Find where the given text appears and provide that cell's center as [X, Y] coordinate. 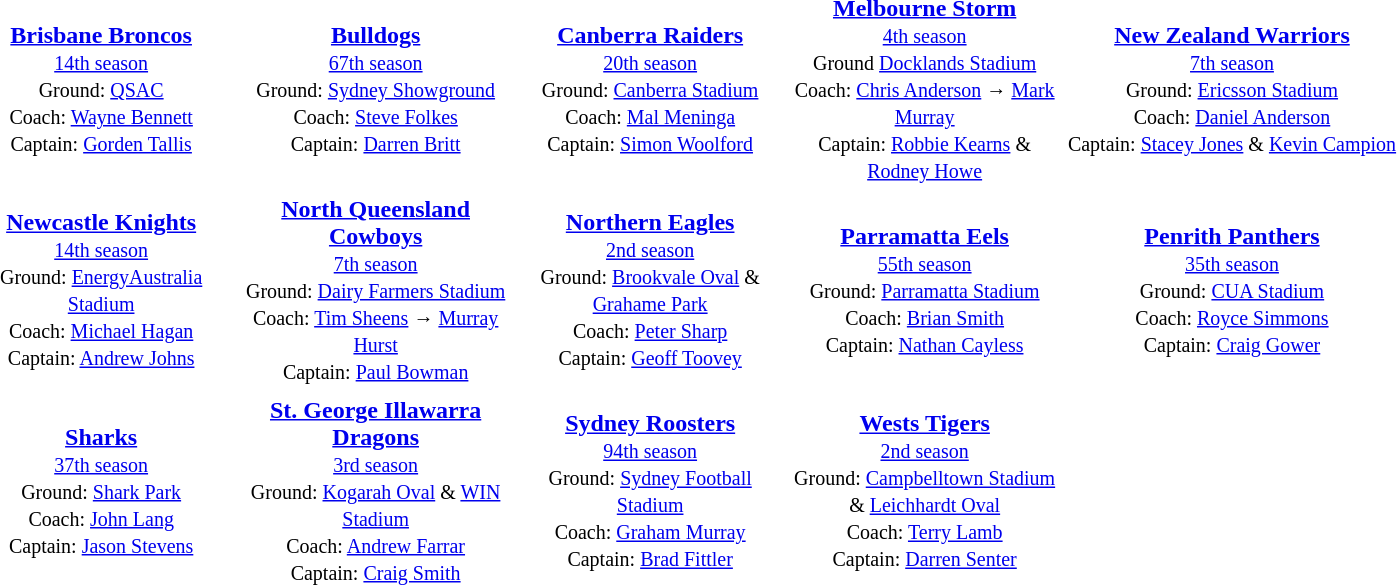
Parramatta Eels 55th seasonGround: Parramatta StadiumCoach: Brian SmithCaptain: Nathan Cayless [925, 290]
North Queensland Cowboys 7th seasonGround: Dairy Farmers StadiumCoach: Tim Sheens → Murray HurstCaptain: Paul Bowman [376, 290]
Northern Eagles 2nd seasonGround: Brookvale Oval & Grahame ParkCoach: Peter SharpCaptain: Geoff Toovey [650, 290]
